Capture the cell that displays the provided text and extract its [x, y] central coordinate. 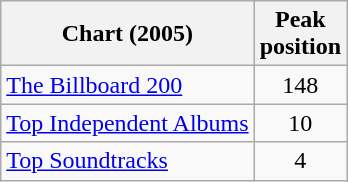
148 [300, 85]
4 [300, 161]
Top Soundtracks [128, 161]
The Billboard 200 [128, 85]
Top Independent Albums [128, 123]
10 [300, 123]
Peakposition [300, 34]
Chart (2005) [128, 34]
